Pinpoint the cell where the given text exists, returning its [x, y] midpoint coordinate. 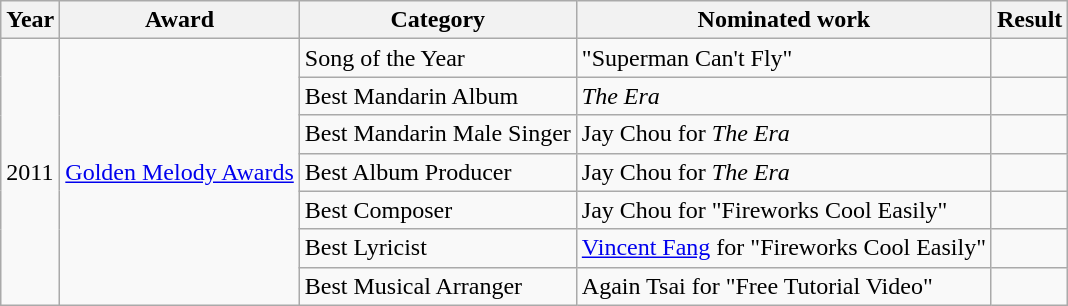
Vincent Fang for "Fireworks Cool Easily" [784, 248]
Best Lyricist [438, 248]
Category [438, 20]
2011 [30, 172]
Result [1029, 20]
"Superman Can't Fly" [784, 58]
Best Composer [438, 210]
Nominated work [784, 20]
Best Album Producer [438, 172]
Golden Melody Awards [180, 172]
Best Musical Arranger [438, 286]
Song of the Year [438, 58]
Year [30, 20]
Award [180, 20]
The Era [784, 96]
Best Mandarin Album [438, 96]
Jay Chou for "Fireworks Cool Easily" [784, 210]
Again Tsai for "Free Tutorial Video" [784, 286]
Best Mandarin Male Singer [438, 134]
